For the text-containing cell, return its midpoint in [x, y] coordinate format. 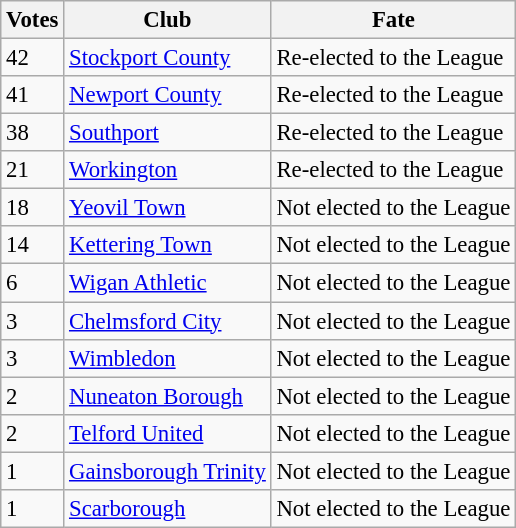
Kettering Town [168, 245]
Votes [32, 20]
38 [32, 133]
Wigan Athletic [168, 283]
Gainsborough Trinity [168, 471]
41 [32, 95]
Southport [168, 133]
14 [32, 245]
Fate [394, 20]
21 [32, 170]
6 [32, 283]
Chelmsford City [168, 321]
Yeovil Town [168, 208]
Nuneaton Borough [168, 396]
Newport County [168, 95]
42 [32, 58]
Workington [168, 170]
Club [168, 20]
Wimbledon [168, 358]
Stockport County [168, 58]
Scarborough [168, 509]
18 [32, 208]
Telford United [168, 433]
